Return the (x, y) coordinate for the center point of the cell that contains the specified text.  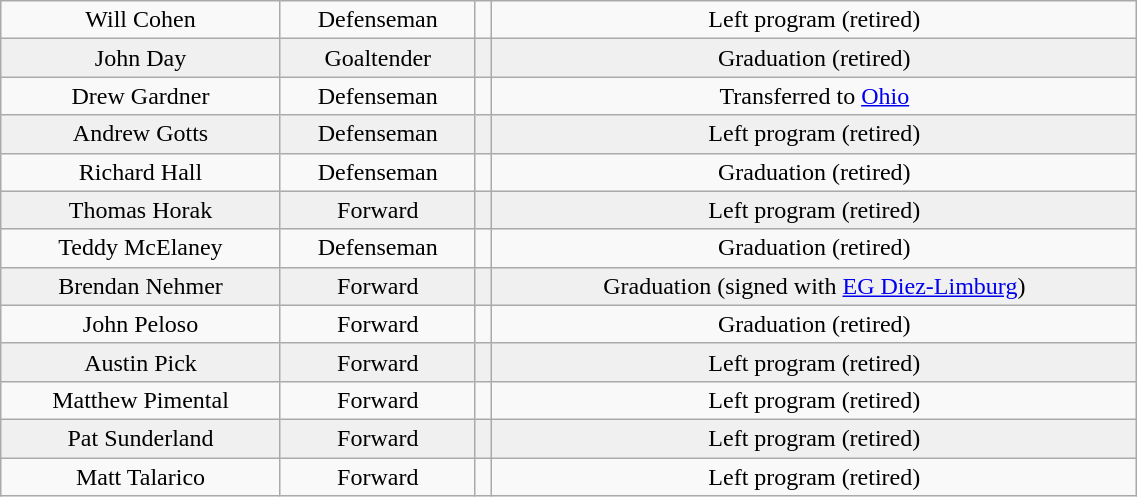
John Day (140, 58)
Graduation (signed with EG Diez-Limburg) (814, 286)
Thomas Horak (140, 210)
Pat Sunderland (140, 438)
Brendan Nehmer (140, 286)
Teddy McElaney (140, 248)
Drew Gardner (140, 96)
Andrew Gotts (140, 134)
Austin Pick (140, 362)
Matt Talarico (140, 477)
Goaltender (378, 58)
John Peloso (140, 324)
Will Cohen (140, 20)
Richard Hall (140, 172)
Transferred to Ohio (814, 96)
Matthew Pimental (140, 400)
